Provide the (x, y) coordinate of the cell's center where the given text is located.  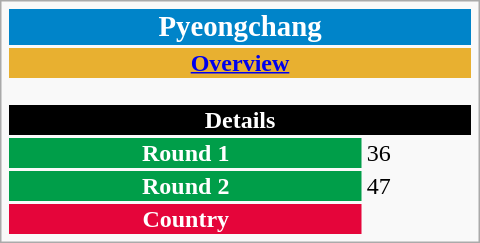
Country (186, 219)
36 (418, 153)
Round 1 (186, 153)
Round 2 (186, 186)
Pyeongchang (240, 27)
47 (418, 186)
Overview (240, 63)
Details (240, 120)
